Output the (X, Y) coordinate of the center of the cell containing the given text.  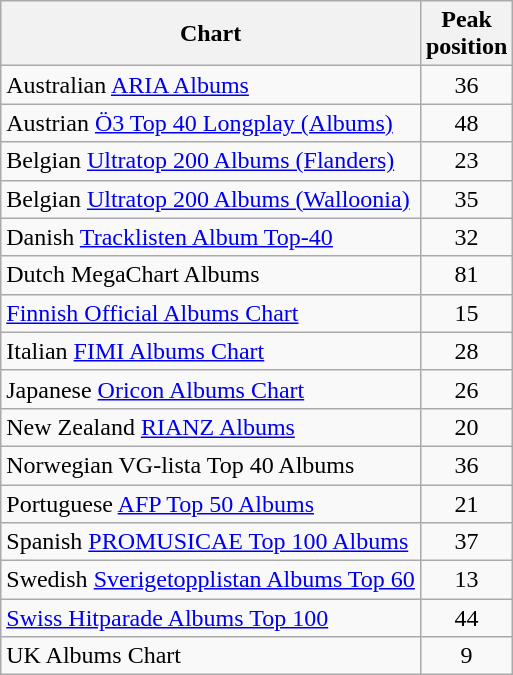
Belgian Ultratop 200 Albums (Flanders) (211, 161)
Italian FIMI Albums Chart (211, 351)
23 (466, 161)
Norwegian VG-lista Top 40 Albums (211, 465)
Danish Tracklisten Album Top-40 (211, 237)
15 (466, 313)
Peakposition (466, 34)
Chart (211, 34)
Belgian Ultratop 200 Albums (Walloonia) (211, 199)
9 (466, 656)
Swiss Hitparade Albums Top 100 (211, 618)
Spanish PROMUSICAE Top 100 Albums (211, 542)
Portuguese AFP Top 50 Albums (211, 503)
13 (466, 580)
26 (466, 389)
28 (466, 351)
UK Albums Chart (211, 656)
44 (466, 618)
Austrian Ö3 Top 40 Longplay (Albums) (211, 123)
New Zealand RIANZ Albums (211, 427)
35 (466, 199)
48 (466, 123)
Swedish Sverigetopplistan Albums Top 60 (211, 580)
37 (466, 542)
21 (466, 503)
81 (466, 275)
20 (466, 427)
32 (466, 237)
Australian ARIA Albums (211, 85)
Finnish Official Albums Chart (211, 313)
Japanese Oricon Albums Chart (211, 389)
Dutch MegaChart Albums (211, 275)
